Find where the given text appears and provide that cell's center as (X, Y) coordinate. 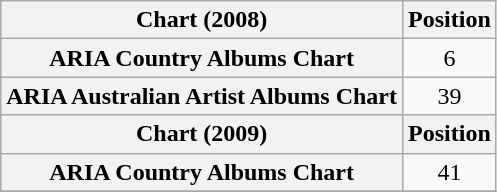
39 (450, 96)
Chart (2009) (202, 134)
6 (450, 58)
41 (450, 172)
Chart (2008) (202, 20)
ARIA Australian Artist Albums Chart (202, 96)
